Return (X, Y) of the center of cell containing provided text 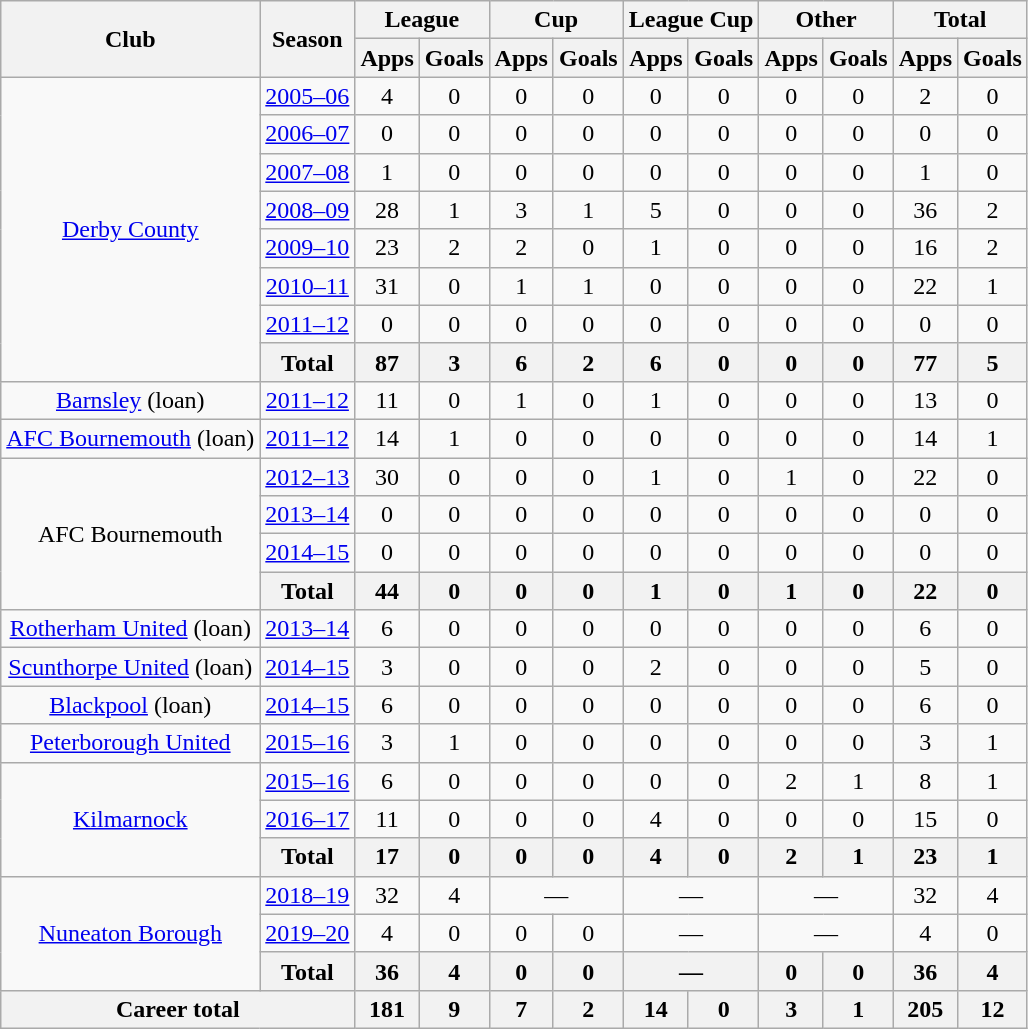
Peterborough United (130, 743)
2006–07 (308, 134)
Career total (178, 1009)
2016–17 (308, 819)
44 (387, 591)
Season (308, 39)
Blackpool (loan) (130, 705)
League (422, 20)
AFC Bournemouth (130, 534)
13 (925, 400)
30 (387, 477)
AFC Bournemouth (loan) (130, 438)
Nuneaton Borough (130, 933)
Club (130, 39)
Cup (556, 20)
Kilmarnock (130, 819)
205 (925, 1009)
2019–20 (308, 933)
8 (925, 781)
2005–06 (308, 96)
Other (826, 20)
17 (387, 857)
9 (454, 1009)
77 (925, 362)
181 (387, 1009)
2010–11 (308, 286)
2008–09 (308, 210)
Scunthorpe United (loan) (130, 667)
12 (993, 1009)
2007–08 (308, 172)
League Cup (691, 20)
Derby County (130, 229)
15 (925, 819)
2009–10 (308, 248)
7 (521, 1009)
Rotherham United (loan) (130, 629)
16 (925, 248)
31 (387, 286)
2018–19 (308, 895)
2012–13 (308, 477)
28 (387, 210)
Barnsley (loan) (130, 400)
87 (387, 362)
